Output the [X, Y] coordinate of the center of the cell containing the given text.  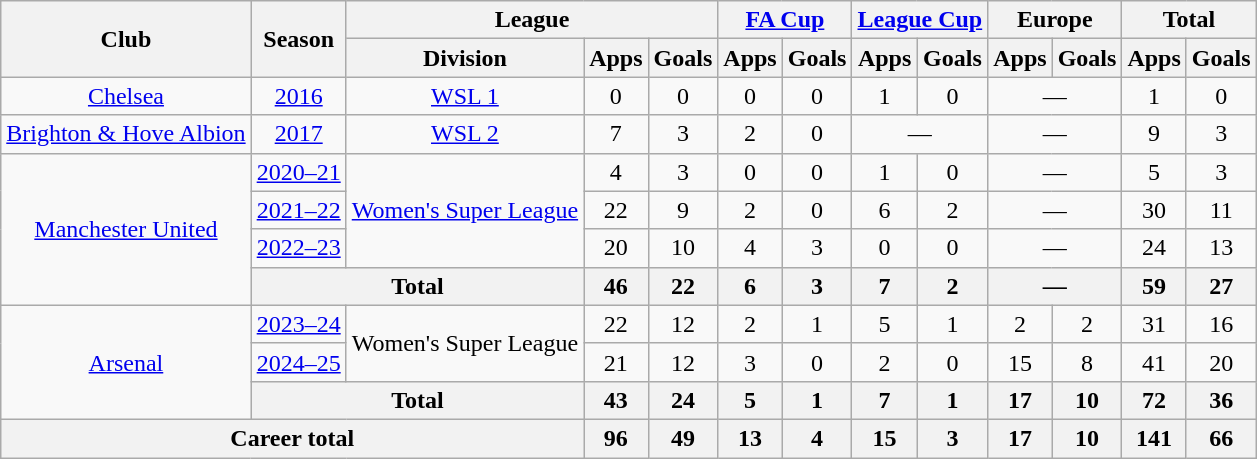
59 [1154, 286]
Manchester United [126, 229]
Brighton & Hove Albion [126, 134]
30 [1154, 210]
League Cup [920, 20]
46 [616, 286]
31 [1154, 324]
2023–24 [298, 324]
2020–21 [298, 172]
72 [1154, 400]
2017 [298, 134]
8 [1087, 362]
Arsenal [126, 362]
Europe [1055, 20]
21 [616, 362]
27 [1221, 286]
2022–23 [298, 248]
WSL 1 [464, 96]
2024–25 [298, 362]
36 [1221, 400]
41 [1154, 362]
Club [126, 39]
11 [1221, 210]
2016 [298, 96]
96 [616, 438]
Season [298, 39]
16 [1221, 324]
FA Cup [785, 20]
Division [464, 58]
League [532, 20]
49 [683, 438]
66 [1221, 438]
Chelsea [126, 96]
WSL 2 [464, 134]
141 [1154, 438]
43 [616, 400]
Career total [292, 438]
2021–22 [298, 210]
